Determine the [X, Y] coordinate at the center of the cell enclosing the given text.  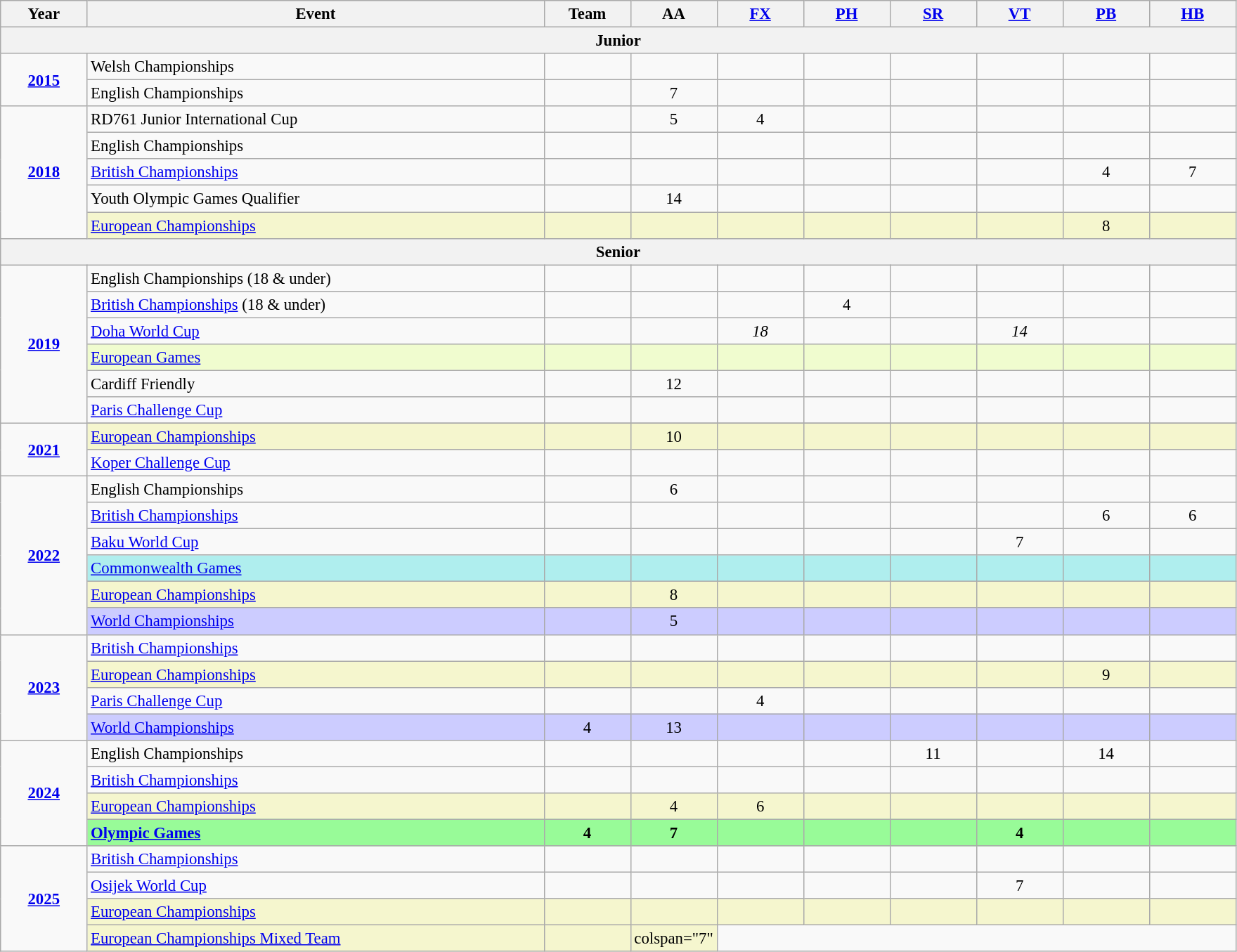
European Championships Mixed Team [316, 939]
AA [673, 14]
Youth Olympic Games Qualifier [316, 199]
Commonwealth Games [316, 568]
Team [588, 14]
PH [846, 14]
PB [1106, 14]
FX [760, 14]
RD761 Junior International Cup [316, 119]
Baku World Cup [316, 542]
18 [760, 331]
2019 [44, 344]
10 [673, 436]
2023 [44, 687]
European Games [316, 358]
colspan="7" [673, 939]
2015 [44, 80]
2018 [44, 172]
Junior [618, 41]
11 [933, 754]
Year [44, 14]
Doha World Cup [316, 331]
VT [1019, 14]
Koper Challenge Cup [316, 463]
2024 [44, 793]
9 [1106, 674]
Event [316, 14]
Osijek World Cup [316, 886]
SR [933, 14]
English Championships (18 & under) [316, 278]
Welsh Championships [316, 67]
2021 [44, 450]
12 [673, 384]
Olympic Games [316, 833]
HB [1192, 14]
2022 [44, 556]
Senior [618, 252]
Cardiff Friendly [316, 384]
British Championships (18 & under) [316, 304]
2025 [44, 899]
13 [673, 727]
